Return [x, y] of the center of cell containing provided text 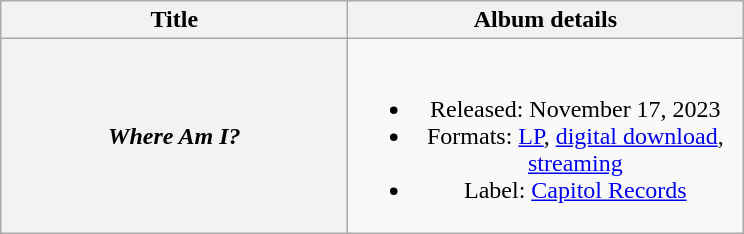
Album details [546, 20]
Where Am I? [174, 136]
Released: November 17, 2023Formats: LP, digital download, streamingLabel: Capitol Records [546, 136]
Title [174, 20]
